Provide the [x, y] coordinate of the cell's center where the given text is located.  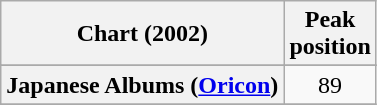
Chart (2002) [142, 34]
Japanese Albums (Oricon) [142, 85]
Peakposition [330, 34]
89 [330, 85]
